Search for the cell housing the specified text and yield its (X, Y) center coordinate. 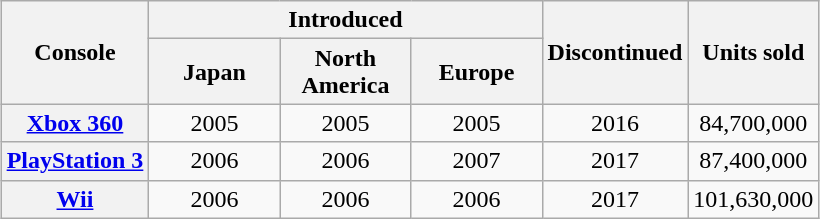
2007 (476, 161)
Discontinued (615, 52)
Xbox 360 (75, 123)
87,400,000 (754, 161)
2016 (615, 123)
PlayStation 3 (75, 161)
84,700,000 (754, 123)
Japan (214, 72)
101,630,000 (754, 199)
Europe (476, 72)
Wii (75, 199)
Console (75, 52)
Units sold (754, 52)
Introduced (346, 20)
North America (346, 72)
